Pinpoint the cell where the given text exists, returning its [x, y] midpoint coordinate. 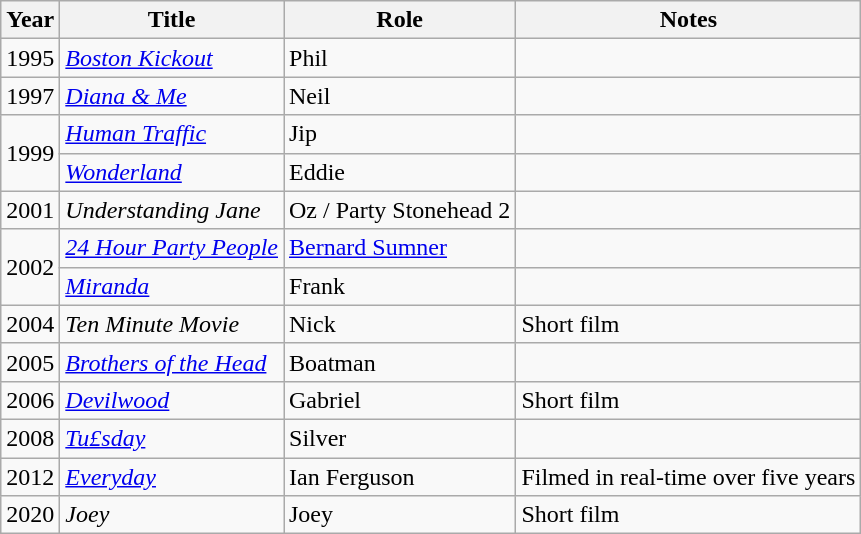
Bernard Sumner [400, 248]
Role [400, 20]
24 Hour Party People [172, 248]
Gabriel [400, 400]
Frank [400, 286]
Oz / Party Stonehead 2 [400, 210]
Phil [400, 58]
Boatman [400, 362]
Year [30, 20]
Jip [400, 134]
2006 [30, 400]
2020 [30, 515]
Miranda [172, 286]
2012 [30, 477]
Filmed in real-time over five years [688, 477]
Understanding Jane [172, 210]
Everyday [172, 477]
Boston Kickout [172, 58]
Devilwood [172, 400]
2005 [30, 362]
Tu£sday [172, 438]
Brothers of the Head [172, 362]
1999 [30, 153]
1995 [30, 58]
Title [172, 20]
1997 [30, 96]
Ian Ferguson [400, 477]
Nick [400, 324]
Wonderland [172, 172]
Neil [400, 96]
Diana & Me [172, 96]
Silver [400, 438]
2002 [30, 267]
2001 [30, 210]
Human Traffic [172, 134]
2004 [30, 324]
2008 [30, 438]
Notes [688, 20]
Ten Minute Movie [172, 324]
Eddie [400, 172]
